Locate the cell with the specified text and output its [x, y] center coordinate. 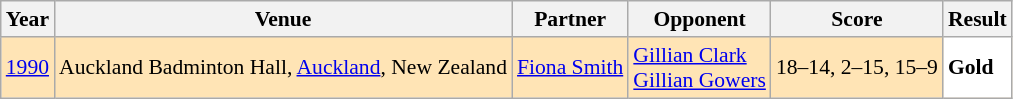
Result [978, 19]
Fiona Smith [570, 68]
18–14, 2–15, 15–9 [857, 68]
Gold [978, 68]
Score [857, 19]
Opponent [700, 19]
Year [28, 19]
Gillian Clark Gillian Gowers [700, 68]
Partner [570, 19]
Auckland Badminton Hall, Auckland, New Zealand [283, 68]
Venue [283, 19]
1990 [28, 68]
